Provide the (X, Y) coordinate of the cell's center where the given text is located.  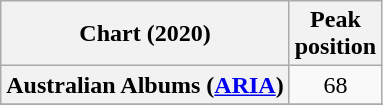
Australian Albums (ARIA) (145, 85)
Chart (2020) (145, 34)
68 (335, 85)
Peakposition (335, 34)
